Extract the (x, y) coordinate from the center of the cell holding the provided text.  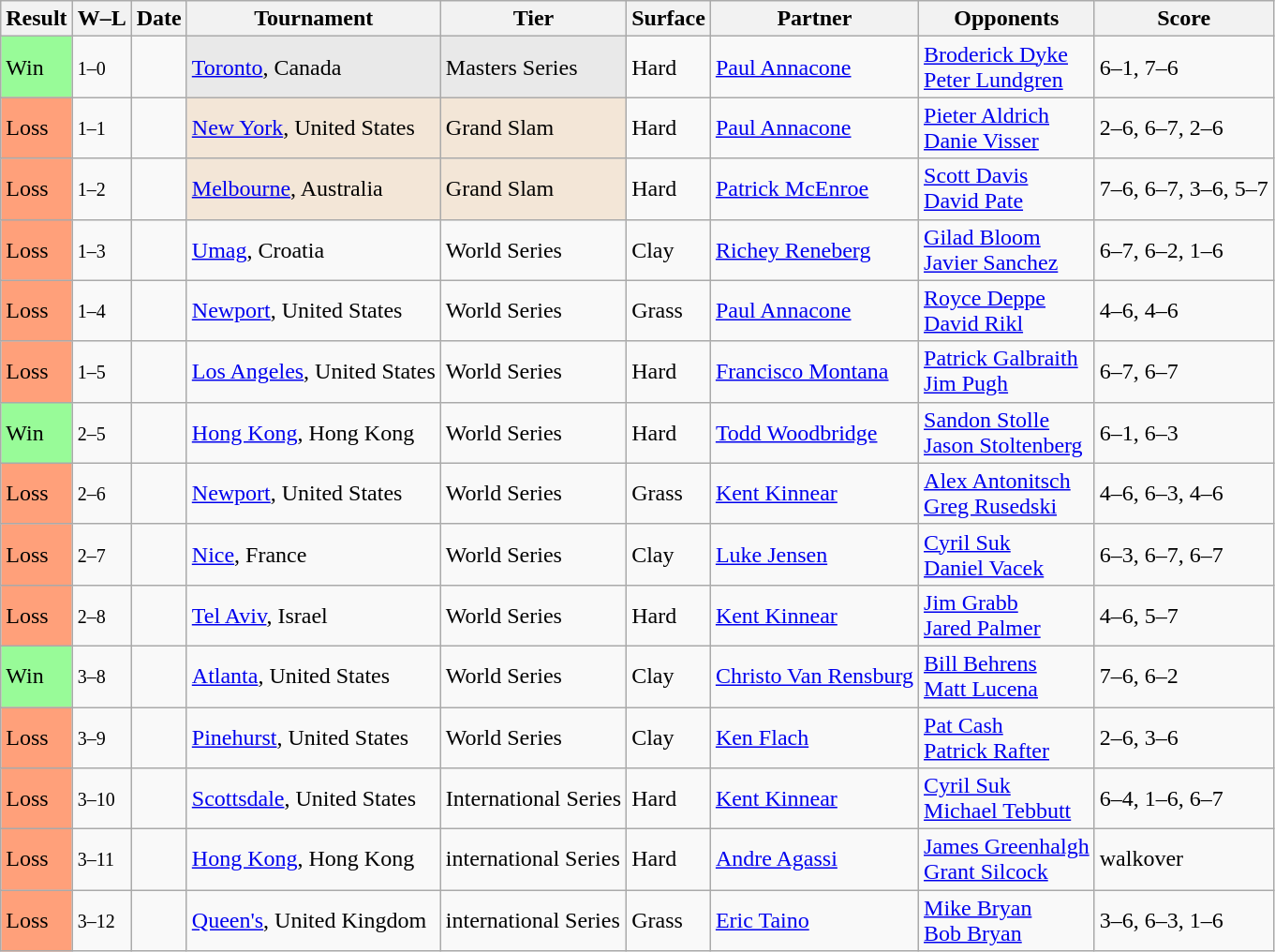
Bill Behrens Matt Lucena (1007, 677)
1–1 (101, 127)
3–11 (101, 860)
Umag, Croatia (313, 249)
Nice, France (313, 555)
2–6, 3–6 (1184, 736)
Alex Antonitsch Greg Rusedski (1007, 493)
Mike Bryan Bob Bryan (1007, 920)
1–2 (101, 189)
3–6, 6–3, 1–6 (1184, 920)
6–3, 6–7, 6–7 (1184, 555)
James Greenhalgh Grant Silcock (1007, 860)
3–9 (101, 736)
Los Angeles, United States (313, 371)
Richey Reneberg (814, 249)
2–7 (101, 555)
Pinehurst, United States (313, 736)
W–L (101, 19)
Queen's, United Kingdom (313, 920)
1–4 (101, 311)
Cyril Suk Michael Tebbutt (1007, 798)
walkover (1184, 860)
Score (1184, 19)
Opponents (1007, 19)
2–6, 6–7, 2–6 (1184, 127)
Gilad Bloom Javier Sanchez (1007, 249)
4–6, 4–6 (1184, 311)
Surface (669, 19)
2–8 (101, 615)
Royce Deppe David Rikl (1007, 311)
Francisco Montana (814, 371)
Todd Woodbridge (814, 433)
Jim Grabb Jared Palmer (1007, 615)
Andre Agassi (814, 860)
3–8 (101, 677)
New York, United States (313, 127)
2–5 (101, 433)
Luke Jensen (814, 555)
Tournament (313, 19)
4–6, 6–3, 4–6 (1184, 493)
1–0 (101, 67)
Christo Van Rensburg (814, 677)
Atlanta, United States (313, 677)
Sandon Stolle Jason Stoltenberg (1007, 433)
6–1, 7–6 (1184, 67)
7–6, 6–2 (1184, 677)
2–6 (101, 493)
6–7, 6–7 (1184, 371)
1–5 (101, 371)
Broderick Dyke Peter Lundgren (1007, 67)
International Series (533, 798)
Result (37, 19)
7–6, 6–7, 3–6, 5–7 (1184, 189)
Masters Series (533, 67)
Scott Davis David Pate (1007, 189)
Pieter Aldrich Danie Visser (1007, 127)
Date (159, 19)
Partner (814, 19)
4–6, 5–7 (1184, 615)
3–10 (101, 798)
Patrick Galbraith Jim Pugh (1007, 371)
Toronto, Canada (313, 67)
6–1, 6–3 (1184, 433)
Tier (533, 19)
6–4, 1–6, 6–7 (1184, 798)
Cyril Suk Daniel Vacek (1007, 555)
Pat Cash Patrick Rafter (1007, 736)
Eric Taino (814, 920)
Tel Aviv, Israel (313, 615)
Scottsdale, United States (313, 798)
Melbourne, Australia (313, 189)
3–12 (101, 920)
Ken Flach (814, 736)
Patrick McEnroe (814, 189)
1–3 (101, 249)
6–7, 6–2, 1–6 (1184, 249)
